Return the [X, Y] coordinate for the center point of the cell that contains the specified text.  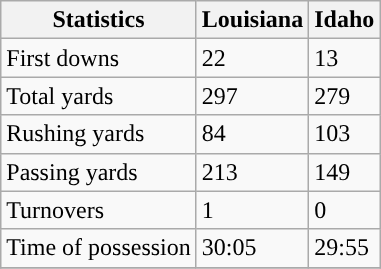
1 [252, 210]
149 [344, 172]
Idaho [344, 20]
13 [344, 58]
279 [344, 96]
29:55 [344, 248]
Passing yards [99, 172]
213 [252, 172]
Turnovers [99, 210]
Louisiana [252, 20]
Statistics [99, 20]
30:05 [252, 248]
First downs [99, 58]
103 [344, 134]
297 [252, 96]
22 [252, 58]
84 [252, 134]
Rushing yards [99, 134]
0 [344, 210]
Time of possession [99, 248]
Total yards [99, 96]
